Search for the cell housing the specified text and yield its (x, y) center coordinate. 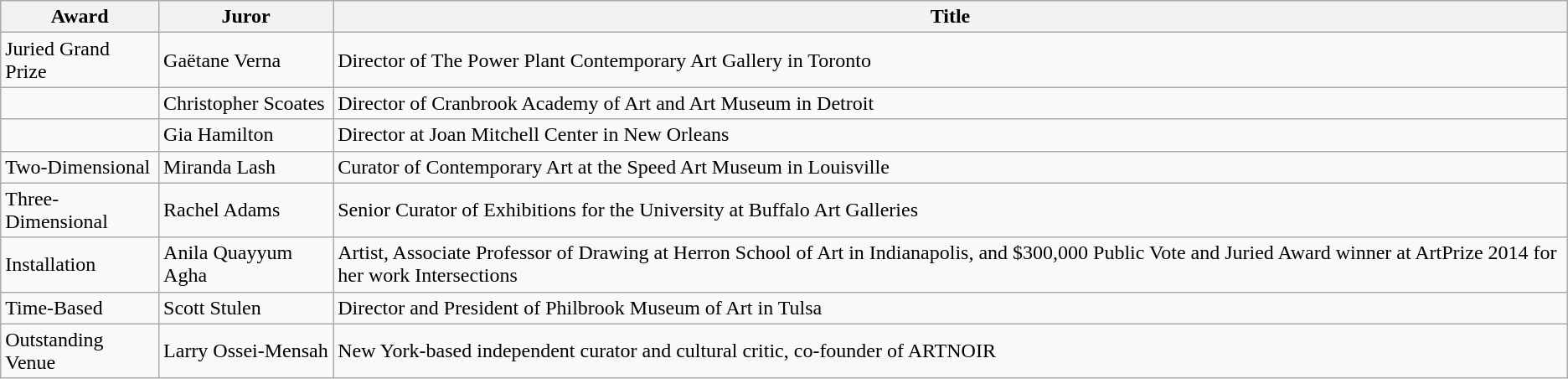
Miranda Lash (246, 167)
Senior Curator of Exhibitions for the University at Buffalo Art Galleries (951, 210)
Three-Dimensional (80, 210)
Installation (80, 265)
Larry Ossei-Mensah (246, 350)
Juror (246, 17)
Title (951, 17)
Christopher Scoates (246, 103)
Gaëtane Verna (246, 60)
Gia Hamilton (246, 135)
Outstanding Venue (80, 350)
Juried Grand Prize (80, 60)
Rachel Adams (246, 210)
Time-Based (80, 308)
Director and President of Philbrook Museum of Art in Tulsa (951, 308)
New York-based independent curator and cultural critic, co-founder of ARTNOIR (951, 350)
Scott Stulen (246, 308)
Director of The Power Plant Contemporary Art Gallery in Toronto (951, 60)
Anila Quayyum Agha (246, 265)
Curator of Contemporary Art at the Speed Art Museum in Louisville (951, 167)
Award (80, 17)
Two-Dimensional (80, 167)
Director at Joan Mitchell Center in New Orleans (951, 135)
Director of Cranbrook Academy of Art and Art Museum in Detroit (951, 103)
